Provide the [x, y] coordinate of the cell's center where the given text is located.  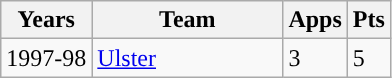
Team [188, 20]
Years [46, 20]
Apps [315, 20]
Ulster [188, 58]
1997-98 [46, 58]
5 [368, 58]
Pts [368, 20]
3 [315, 58]
